Output the [x, y] coordinate of the center of the cell containing the given text.  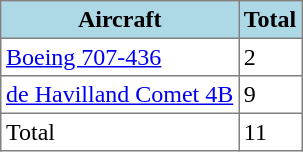
11 [270, 132]
Boeing 707-436 [120, 57]
9 [270, 95]
2 [270, 57]
Aircraft [120, 20]
de Havilland Comet 4B [120, 95]
